Determine the (x, y) coordinate at the center of the cell enclosing the given text.  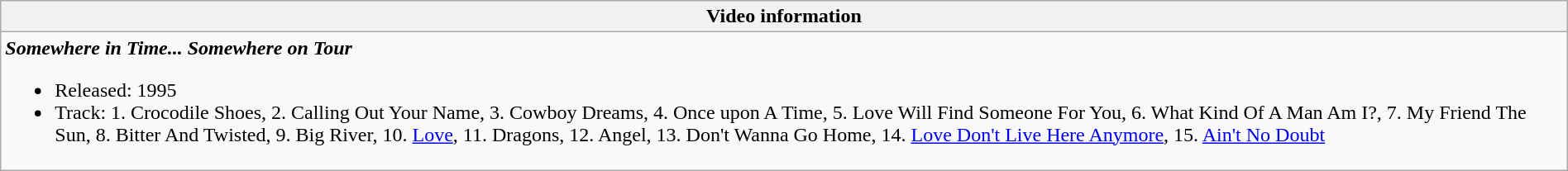
Video information (784, 17)
